Capture the cell that displays the provided text and extract its (x, y) central coordinate. 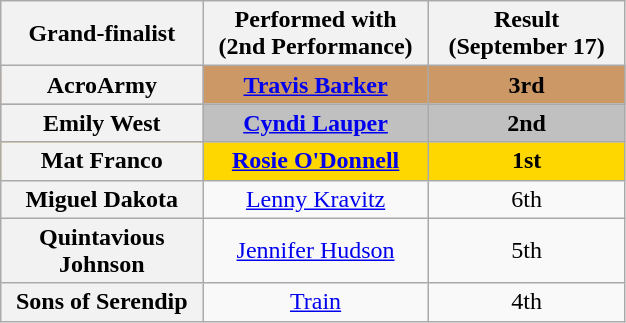
1st (526, 161)
4th (526, 302)
Grand-finalist (102, 34)
AcroArmy (102, 85)
2nd (526, 123)
Sons of Serendip (102, 302)
Cyndi Lauper (316, 123)
Lenny Kravitz (316, 199)
Travis Barker (316, 85)
Performed with(2nd Performance) (316, 34)
Train (316, 302)
6th (526, 199)
Jennifer Hudson (316, 250)
Miguel Dakota (102, 199)
Result (September 17) (526, 34)
Quintavious Johnson (102, 250)
3rd (526, 85)
5th (526, 250)
Mat Franco (102, 161)
Emily West (102, 123)
Rosie O'Donnell (316, 161)
